Determine the (x, y) coordinate at the center of the cell enclosing the given text.  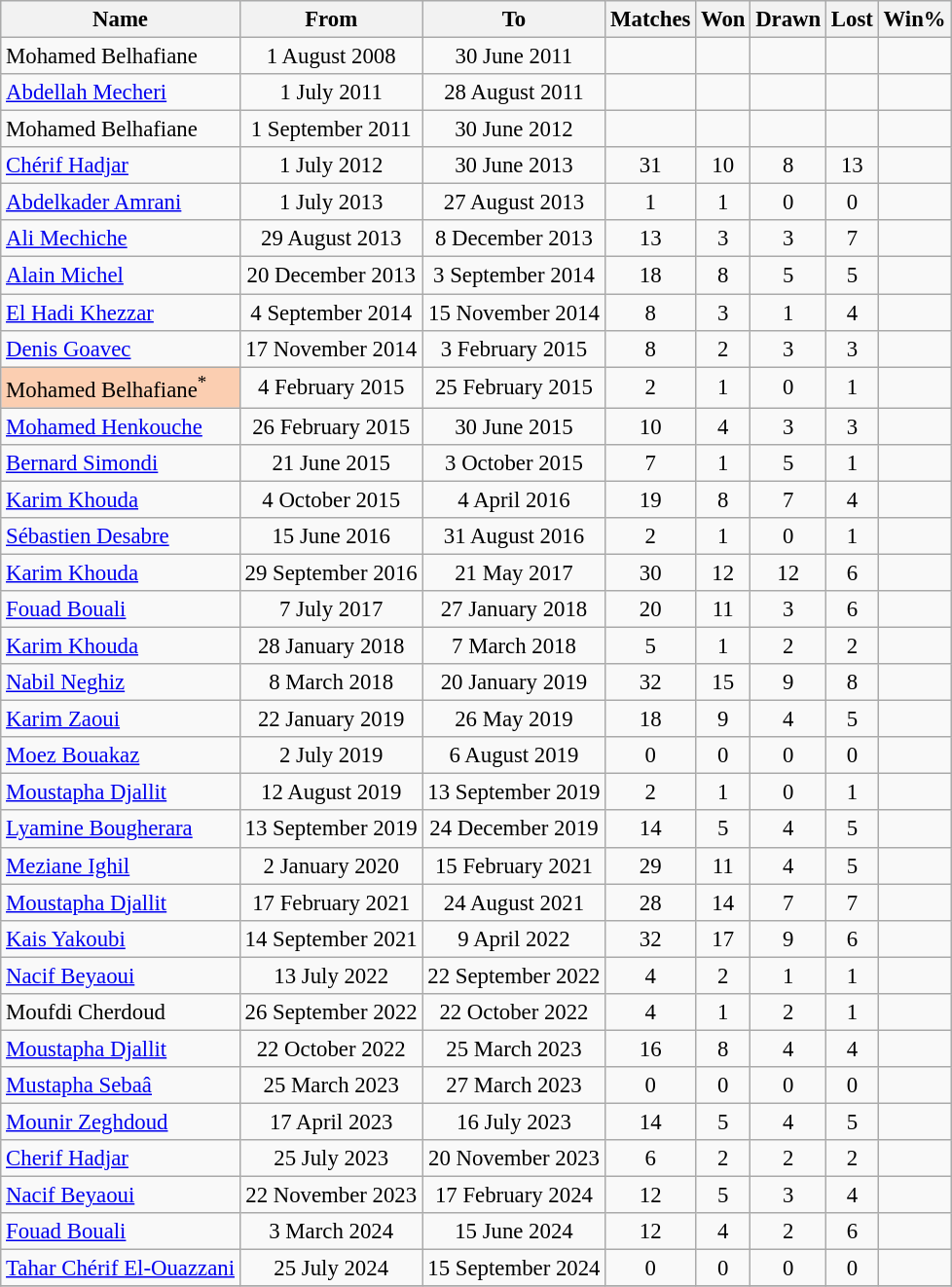
El Hadi Khezzar (121, 313)
31 August 2016 (514, 536)
26 September 2022 (331, 1012)
20 November 2023 (514, 1158)
27 March 2023 (514, 1085)
Nabil Neghiz (121, 682)
17 (723, 938)
8 December 2013 (514, 239)
29 (650, 865)
21 May 2017 (514, 572)
Mohamed Henkouche (121, 426)
17 November 2014 (331, 349)
Name (121, 19)
24 August 2021 (514, 902)
28 (650, 902)
1 September 2011 (331, 129)
Kais Yakoubi (121, 938)
28 January 2018 (331, 646)
30 June 2015 (514, 426)
17 February 2021 (331, 902)
4 September 2014 (331, 313)
31 (650, 165)
30 June 2012 (514, 129)
29 September 2016 (331, 572)
Lyamine Bougherara (121, 829)
2 July 2019 (331, 755)
Meziane Ighil (121, 865)
To (514, 19)
6 August 2019 (514, 755)
Moufdi Cherdoud (121, 1012)
25 February 2015 (514, 387)
26 February 2015 (331, 426)
Win% (915, 19)
Karim Zaoui (121, 719)
4 February 2015 (331, 387)
22 September 2022 (514, 975)
3 February 2015 (514, 349)
25 July 2024 (331, 1269)
29 August 2013 (331, 239)
Won (723, 19)
15 November 2014 (514, 313)
Mohamed Belhafiane* (121, 387)
15 February 2021 (514, 865)
30 June 2013 (514, 165)
13 July 2022 (331, 975)
15 (723, 682)
2 January 2020 (331, 865)
1 August 2008 (331, 56)
27 January 2018 (514, 609)
20 (650, 609)
20 December 2013 (331, 276)
15 June 2024 (514, 1232)
15 June 2016 (331, 536)
Drawn (788, 19)
1 July 2012 (331, 165)
4 October 2015 (331, 499)
Lost (853, 19)
Chérif Hadjar (121, 165)
From (331, 19)
19 (650, 499)
3 September 2014 (514, 276)
12 August 2019 (331, 792)
17 April 2023 (331, 1122)
8 March 2018 (331, 682)
1 July 2013 (331, 202)
26 May 2019 (514, 719)
7 March 2018 (514, 646)
Bernard Simondi (121, 463)
1 July 2011 (331, 92)
3 October 2015 (514, 463)
Mounir Zeghdoud (121, 1122)
30 (650, 572)
22 January 2019 (331, 719)
Tahar Chérif El-Ouazzani (121, 1269)
Cherif Hadjar (121, 1158)
Abdellah Mecheri (121, 92)
21 June 2015 (331, 463)
9 April 2022 (514, 938)
24 December 2019 (514, 829)
30 June 2011 (514, 56)
17 February 2024 (514, 1195)
7 July 2017 (331, 609)
Abdelkader Amrani (121, 202)
Moez Bouakaz (121, 755)
Denis Goavec (121, 349)
20 January 2019 (514, 682)
4 April 2016 (514, 499)
Ali Mechiche (121, 239)
15 September 2024 (514, 1269)
22 November 2023 (331, 1195)
25 July 2023 (331, 1158)
Sébastien Desabre (121, 536)
16 July 2023 (514, 1122)
28 August 2011 (514, 92)
Mustapha Sebaâ (121, 1085)
Matches (650, 19)
14 September 2021 (331, 938)
Alain Michel (121, 276)
3 March 2024 (331, 1232)
16 (650, 1048)
27 August 2013 (514, 202)
